Return [x, y] of the center of cell containing provided text 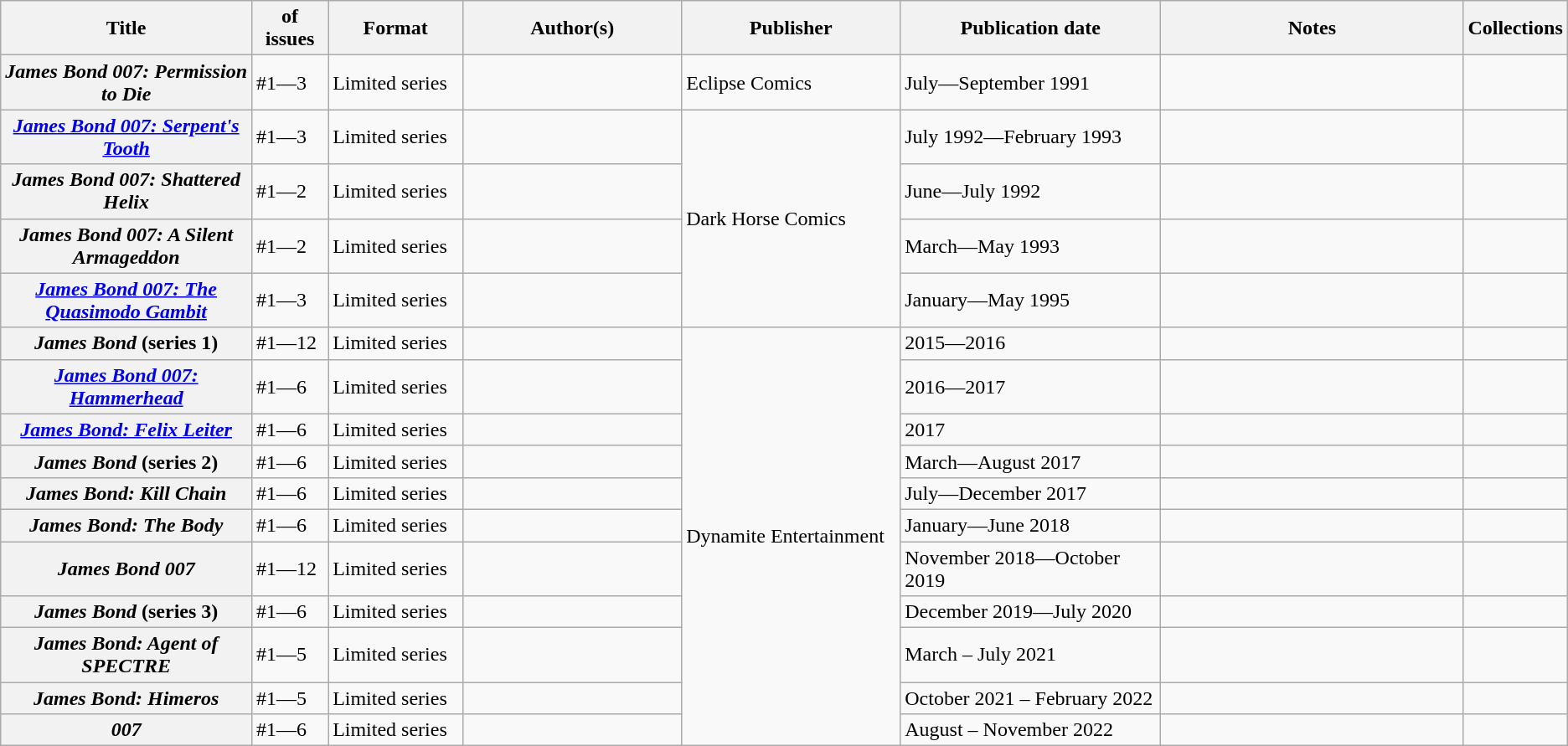
Dynamite Entertainment [791, 537]
October 2021 – February 2022 [1030, 698]
January—June 2018 [1030, 525]
January—May 1995 [1030, 300]
James Bond 007: Permission to Die [126, 82]
June—July 1992 [1030, 191]
Notes [1312, 28]
James Bond 007: Hammerhead [126, 387]
James Bond (series 1) [126, 343]
James Bond (series 3) [126, 612]
August – November 2022 [1030, 730]
March – July 2021 [1030, 655]
of issues [290, 28]
Dark Horse Comics [791, 219]
James Bond: Himeros [126, 698]
December 2019—July 2020 [1030, 612]
James Bond 007: The Quasimodo Gambit [126, 300]
James Bond 007: Shattered Helix [126, 191]
Format [395, 28]
November 2018—October 2019 [1030, 568]
James Bond: The Body [126, 525]
2016—2017 [1030, 387]
James Bond: Kill Chain [126, 493]
James Bond (series 2) [126, 461]
July—September 1991 [1030, 82]
Eclipse Comics [791, 82]
Collections [1515, 28]
July—December 2017 [1030, 493]
2015—2016 [1030, 343]
James Bond 007: A Silent Armageddon [126, 246]
James Bond 007: Serpent's Tooth [126, 137]
Title [126, 28]
March—May 1993 [1030, 246]
James Bond: Agent of SPECTRE [126, 655]
007 [126, 730]
James Bond 007 [126, 568]
July 1992—February 1993 [1030, 137]
March—August 2017 [1030, 461]
James Bond: Felix Leiter [126, 430]
Author(s) [573, 28]
2017 [1030, 430]
Publication date [1030, 28]
Publisher [791, 28]
